Output the (x, y) coordinate of the center of the cell containing the given text.  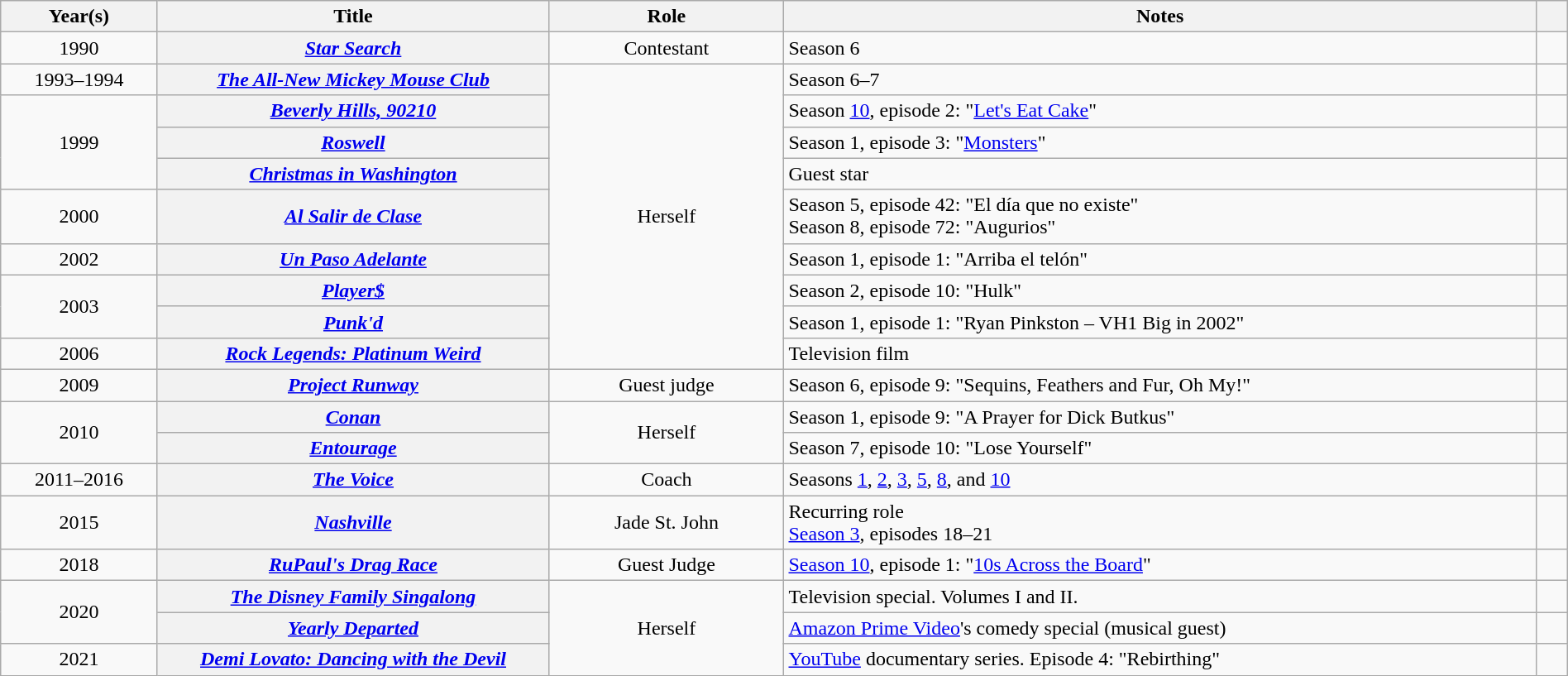
Christmas in Washington (353, 174)
Beverly Hills, 90210 (353, 111)
Player$ (353, 290)
Recurring roleSeason 3, episodes 18–21 (1159, 523)
Year(s) (79, 17)
1999 (79, 142)
Television special. Volumes I and II. (1159, 597)
YouTube documentary series. Episode 4: "Rebirthing" (1159, 659)
Seasons 1, 2, 3, 5, 8, and 10 (1159, 480)
Rock Legends: Platinum Weird (353, 353)
Notes (1159, 17)
2021 (79, 659)
Yearly Departed (353, 628)
2002 (79, 259)
2000 (79, 217)
Season 10, episode 2: "Let's Eat Cake" (1159, 111)
Season 5, episode 42: "El día que no existe"Season 8, episode 72: "Augurios" (1159, 217)
1993–1994 (79, 79)
RuPaul's Drag Race (353, 565)
Season 6–7 (1159, 79)
The Disney Family Singalong (353, 597)
Entourage (353, 448)
2006 (79, 353)
Season 6, episode 9: "Sequins, Feathers and Fur, Oh My!" (1159, 385)
Star Search (353, 48)
Television film (1159, 353)
Season 1, episode 3: "Monsters" (1159, 142)
Project Runway (353, 385)
Title (353, 17)
Guest Judge (667, 565)
Demi Lovato: Dancing with the Devil (353, 659)
Guest judge (667, 385)
Season 7, episode 10: "Lose Yourself" (1159, 448)
2009 (79, 385)
Amazon Prime Video's comedy special (musical guest) (1159, 628)
Conan (353, 416)
Season 2, episode 10: "Hulk" (1159, 290)
Season 10, episode 1: "10s Across the Board" (1159, 565)
Season 6 (1159, 48)
The Voice (353, 480)
Nashville (353, 523)
Season 1, episode 9: "A Prayer for Dick Butkus" (1159, 416)
Guest star (1159, 174)
2010 (79, 432)
Punk'd (353, 322)
2003 (79, 306)
Coach (667, 480)
2015 (79, 523)
Role (667, 17)
Season 1, episode 1: "Ryan Pinkston – VH1 Big in 2002" (1159, 322)
Roswell (353, 142)
2018 (79, 565)
Contestant (667, 48)
Al Salir de Clase (353, 217)
2011–2016 (79, 480)
Season 1, episode 1: "Arriba el telón" (1159, 259)
Un Paso Adelante (353, 259)
Jade St. John (667, 523)
2020 (79, 612)
1990 (79, 48)
The All-New Mickey Mouse Club (353, 79)
